Identify which cell holds the provided text, then report its [X, Y] central coordinate. 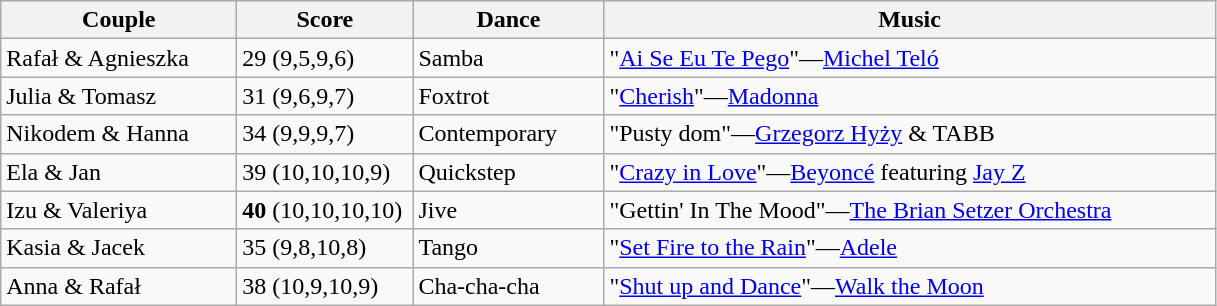
35 (9,8,10,8) [325, 248]
Ela & Jan [119, 172]
38 (10,9,10,9) [325, 286]
"Cherish"—Madonna [910, 96]
Contemporary [508, 134]
Izu & Valeriya [119, 210]
39 (10,10,10,9) [325, 172]
Quickstep [508, 172]
Couple [119, 20]
Samba [508, 58]
"Shut up and Dance"—Walk the Moon [910, 286]
Foxtrot [508, 96]
"Pusty dom"—Grzegorz Hyży & TABB [910, 134]
Anna & Rafał [119, 286]
Cha-cha-cha [508, 286]
Nikodem & Hanna [119, 134]
Dance [508, 20]
Kasia & Jacek [119, 248]
40 (10,10,10,10) [325, 210]
31 (9,6,9,7) [325, 96]
"Set Fire to the Rain"—Adele [910, 248]
"Ai Se Eu Te Pego"—Michel Teló [910, 58]
Score [325, 20]
29 (9,5,9,6) [325, 58]
Julia & Tomasz [119, 96]
"Crazy in Love"—Beyoncé featuring Jay Z [910, 172]
Jive [508, 210]
34 (9,9,9,7) [325, 134]
Music [910, 20]
Rafał & Agnieszka [119, 58]
"Gettin' In The Mood"—The Brian Setzer Orchestra [910, 210]
Tango [508, 248]
